Return (x, y) of the center of cell containing provided text 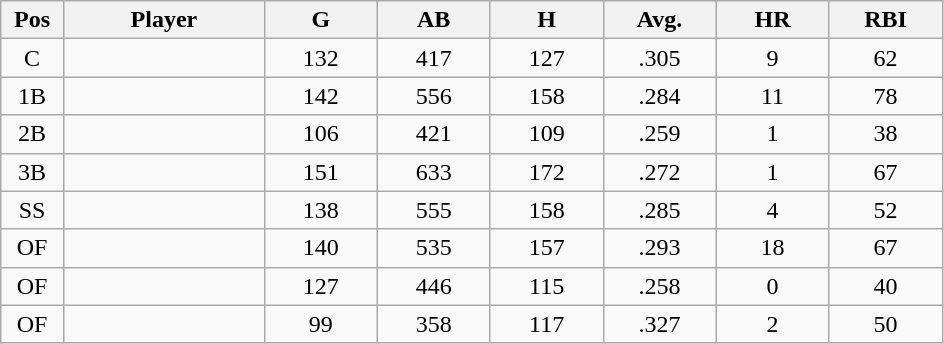
62 (886, 58)
2B (32, 134)
.285 (660, 210)
4 (772, 210)
HR (772, 20)
.305 (660, 58)
555 (434, 210)
G (320, 20)
Pos (32, 20)
132 (320, 58)
535 (434, 248)
417 (434, 58)
.293 (660, 248)
.259 (660, 134)
.258 (660, 286)
H (546, 20)
157 (546, 248)
50 (886, 324)
2 (772, 324)
.284 (660, 96)
18 (772, 248)
C (32, 58)
115 (546, 286)
633 (434, 172)
109 (546, 134)
3B (32, 172)
1B (32, 96)
358 (434, 324)
Avg. (660, 20)
138 (320, 210)
9 (772, 58)
Player (164, 20)
556 (434, 96)
40 (886, 286)
52 (886, 210)
.327 (660, 324)
172 (546, 172)
99 (320, 324)
38 (886, 134)
.272 (660, 172)
0 (772, 286)
RBI (886, 20)
SS (32, 210)
78 (886, 96)
11 (772, 96)
142 (320, 96)
140 (320, 248)
446 (434, 286)
151 (320, 172)
117 (546, 324)
106 (320, 134)
421 (434, 134)
AB (434, 20)
